Return [X, Y] of the center of cell containing provided text 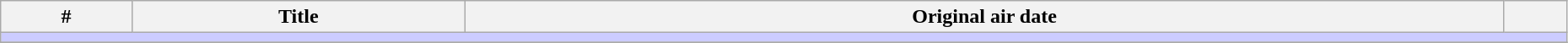
Original air date [983, 17]
# [66, 17]
Title [299, 17]
